Extract the (x, y) coordinate from the center of the cell holding the provided text.  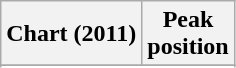
Peakposition (188, 34)
Chart (2011) (72, 34)
